Detect which cell encompasses the target text, then output its [X, Y] center coordinate. 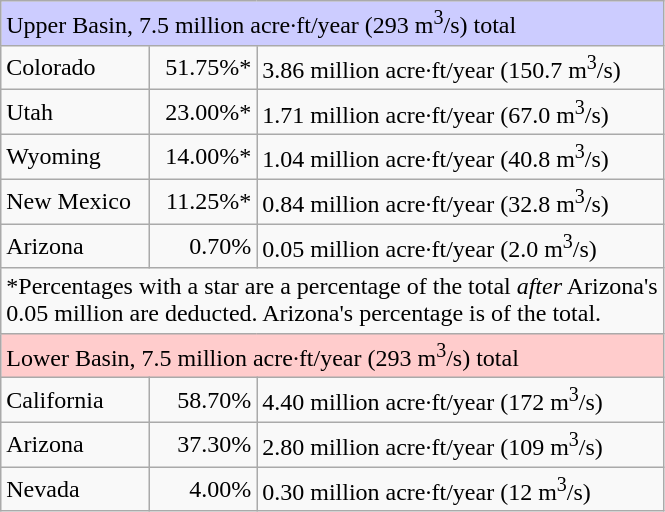
4.40 million acre·ft/year (172 m3/s) [460, 400]
2.80 million acre·ft/year (109 m3/s) [460, 444]
0.30 million acre·ft/year (12 m3/s) [460, 490]
New Mexico [76, 202]
1.04 million acre·ft/year (40.8 m3/s) [460, 156]
0.05 million acre·ft/year (2.0 m3/s) [460, 246]
1.71 million acre·ft/year (67.0 m3/s) [460, 112]
23.00%* [204, 112]
Colorado [76, 68]
0.84 million acre·ft/year (32.8 m3/s) [460, 202]
58.70% [204, 400]
51.75%* [204, 68]
0.70% [204, 246]
3.86 million acre·ft/year (150.7 m3/s) [460, 68]
37.30% [204, 444]
California [76, 400]
Wyoming [76, 156]
Lower Basin, 7.5 million acre·ft/year (293 m3/s) total [332, 356]
14.00%* [204, 156]
Utah [76, 112]
11.25%* [204, 202]
Upper Basin, 7.5 million acre·ft/year (293 m3/s) total [332, 24]
Nevada [76, 490]
*Percentages with a star are a percentage of the total after Arizona's 0.05 million are deducted. Arizona's percentage is of the total. [332, 300]
4.00% [204, 490]
